Capture the cell that displays the provided text and extract its (X, Y) central coordinate. 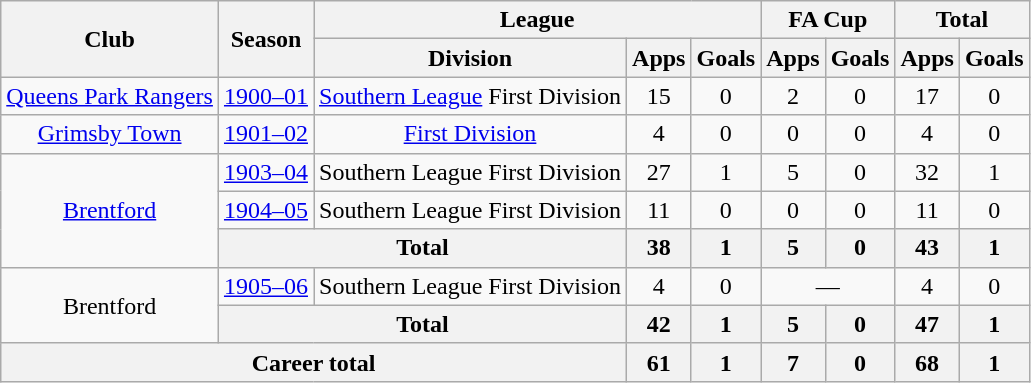
27 (659, 172)
38 (659, 248)
32 (927, 172)
Grimsby Town (110, 134)
Career total (314, 362)
Division (470, 58)
Queens Park Rangers (110, 96)
— (828, 286)
61 (659, 362)
1900–01 (266, 96)
League (538, 20)
1905–06 (266, 286)
42 (659, 324)
Club (110, 39)
2 (793, 96)
15 (659, 96)
First Division (470, 134)
68 (927, 362)
Season (266, 39)
7 (793, 362)
FA Cup (828, 20)
47 (927, 324)
1904–05 (266, 210)
17 (927, 96)
1901–02 (266, 134)
43 (927, 248)
1903–04 (266, 172)
